For the text-containing cell, return its midpoint in (x, y) coordinate format. 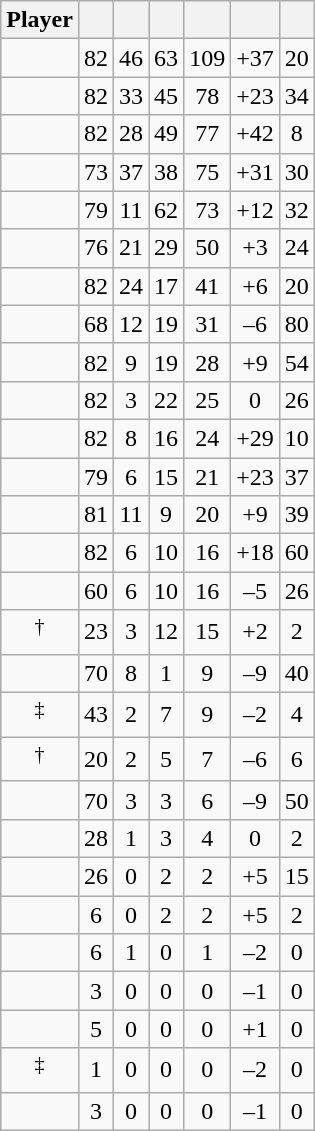
32 (296, 210)
+12 (256, 210)
75 (208, 172)
22 (166, 400)
63 (166, 58)
41 (208, 286)
25 (208, 400)
77 (208, 134)
33 (132, 96)
46 (132, 58)
76 (96, 248)
54 (296, 362)
43 (96, 714)
62 (166, 210)
40 (296, 673)
80 (296, 324)
81 (96, 515)
109 (208, 58)
38 (166, 172)
Player (40, 20)
+29 (256, 438)
49 (166, 134)
45 (166, 96)
+1 (256, 1029)
23 (96, 632)
+3 (256, 248)
+18 (256, 553)
78 (208, 96)
34 (296, 96)
29 (166, 248)
68 (96, 324)
+42 (256, 134)
+31 (256, 172)
+6 (256, 286)
31 (208, 324)
+2 (256, 632)
+37 (256, 58)
–5 (256, 591)
17 (166, 286)
30 (296, 172)
39 (296, 515)
